Scan for the cell matching the given text and deliver its (X, Y) coordinate at center. 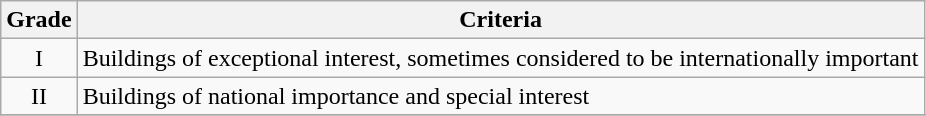
Buildings of exceptional interest, sometimes considered to be internationally important (500, 58)
Grade (39, 20)
Buildings of national importance and special interest (500, 96)
I (39, 58)
II (39, 96)
Criteria (500, 20)
